Return the [X, Y] coordinate for the center point of the cell that contains the specified text.  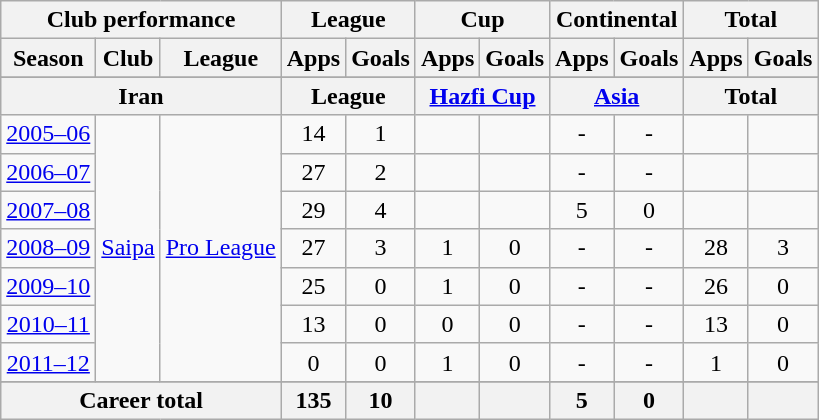
Continental [617, 20]
135 [313, 400]
Club [128, 58]
Asia [617, 96]
2007–08 [48, 210]
2008–09 [48, 248]
14 [313, 134]
Pro League [220, 248]
2011–12 [48, 362]
10 [381, 400]
4 [381, 210]
2005–06 [48, 134]
Career total [141, 400]
Club performance [141, 20]
Iran [141, 96]
2010–11 [48, 324]
25 [313, 286]
2009–10 [48, 286]
2006–07 [48, 172]
Saipa [128, 248]
Cup [482, 20]
Hazfi Cup [482, 96]
28 [716, 248]
26 [716, 286]
2 [381, 172]
29 [313, 210]
Season [48, 58]
